Return [X, Y] of the center of cell containing provided text 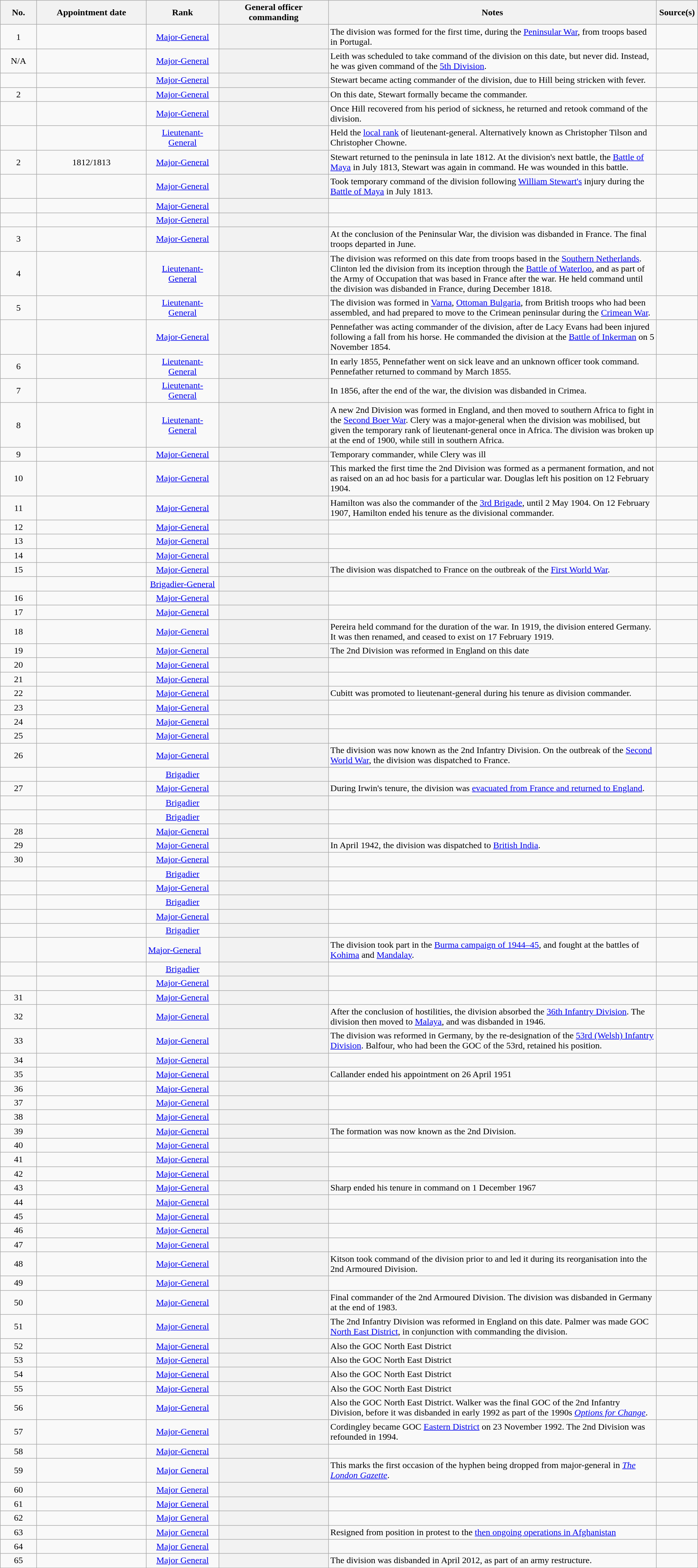
16 [19, 598]
19 [19, 651]
26 [19, 755]
55 [19, 1389]
59 [19, 1470]
58 [19, 1451]
64 [19, 1546]
Appointment date [91, 13]
In April 1942, the division was dispatched to British India. [493, 845]
63 [19, 1532]
6 [19, 366]
45 [19, 1216]
65 [19, 1561]
61 [19, 1504]
9 [19, 454]
11 [19, 508]
33 [19, 1041]
The division took part in the Burma campaign of 1944–45, and fought at the battles of Kohima and Mandalay. [493, 950]
13 [19, 541]
Cordingley became GOC Eastern District on 23 November 1992. The 2nd Division was refounded in 1994. [493, 1432]
23 [19, 708]
39 [19, 1131]
Temporary commander, while Clery was ill [493, 454]
46 [19, 1230]
Held the local rank of lieutenant-general. Alternatively known as Christopher Tilson and Christopher Chowne. [493, 138]
15 [19, 570]
Leith was scheduled to take command of the division on this date, but never did. Instead, he was given command of the 5th Division. [493, 61]
General officer commanding [274, 13]
48 [19, 1264]
60 [19, 1490]
47 [19, 1245]
The division was now known as the 2nd Infantry Division. On the outbreak of the Second World War, the division was dispatched to France. [493, 755]
31 [19, 997]
12 [19, 527]
25 [19, 736]
56 [19, 1408]
21 [19, 679]
Stewart became acting commander of the division, due to Hill being stricken with fever. [493, 80]
53 [19, 1360]
41 [19, 1160]
10 [19, 479]
Final commander of the 2nd Armoured Division. The division was disbanded in Germany at the end of 1983. [493, 1302]
49 [19, 1283]
The formation was now known as the 2nd Division. [493, 1131]
54 [19, 1374]
Source(s) [677, 13]
3 [19, 239]
40 [19, 1145]
The division was formed for the first time, during the Peninsular War, from troops based in Portugal. [493, 37]
Kitson took command of the division prior to and led it during its reorganisation into the 2nd Armoured Division. [493, 1264]
52 [19, 1346]
This marks the first occasion of the hyphen being dropped from major-general in The London Gazette. [493, 1470]
Resigned from position in protest to the then ongoing operations in Afghanistan [493, 1532]
51 [19, 1326]
Notes [493, 13]
The 2nd Division was reformed in England on this date [493, 651]
22 [19, 693]
32 [19, 1017]
18 [19, 631]
5 [19, 308]
At the conclusion of the Peninsular War, the division was disbanded in France. The final troops departed in June. [493, 239]
In 1856, after the end of the war, the division was disbanded in Crimea. [493, 391]
On this date, Stewart formally became the commander. [493, 94]
Once Hill recovered from his period of sickness, he returned and retook command of the division. [493, 113]
During Irwin's tenure, the division was evacuated from France and returned to England. [493, 788]
The division was dispatched to France on the outbreak of the First World War. [493, 570]
14 [19, 555]
43 [19, 1188]
1812/1813 [91, 162]
36 [19, 1088]
N/A [19, 61]
8 [19, 425]
4 [19, 274]
1 [19, 37]
50 [19, 1302]
30 [19, 859]
Sharp ended his tenure in command on 1 December 1967 [493, 1188]
Callander ended his appointment on 26 April 1951 [493, 1074]
Rank [183, 13]
42 [19, 1174]
37 [19, 1103]
27 [19, 788]
Took temporary command of the division following William Stewart's injury during the Battle of Maya in July 1813. [493, 186]
17 [19, 612]
28 [19, 831]
57 [19, 1432]
No. [19, 13]
After the conclusion of hostilities, the division absorbed the 36th Infantry Division. The division then moved to Malaya, and was disbanded in 1946. [493, 1017]
In early 1855, Pennefather went on sick leave and an unknown officer took command. Pennefather returned to command by March 1855. [493, 366]
34 [19, 1060]
Hamilton was also the commander of the 3rd Brigade, until 2 May 1904. On 12 February 1907, Hamilton ended his tenure as the divisional commander. [493, 508]
The division was disbanded in April 2012, as part of an army restructure. [493, 1561]
Cubitt was promoted to lieutenant-general during his tenure as division commander. [493, 693]
29 [19, 845]
Brigadier-General [183, 584]
35 [19, 1074]
7 [19, 391]
38 [19, 1117]
62 [19, 1518]
20 [19, 665]
The 2nd Infantry Division was reformed in England on this date. Palmer was made GOC North East District, in conjunction with commanding the division. [493, 1326]
44 [19, 1202]
24 [19, 722]
